Capture the cell that displays the provided text and extract its [x, y] central coordinate. 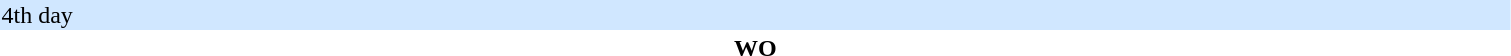
4th day [756, 15]
